Search for the cell housing the specified text and yield its [X, Y] center coordinate. 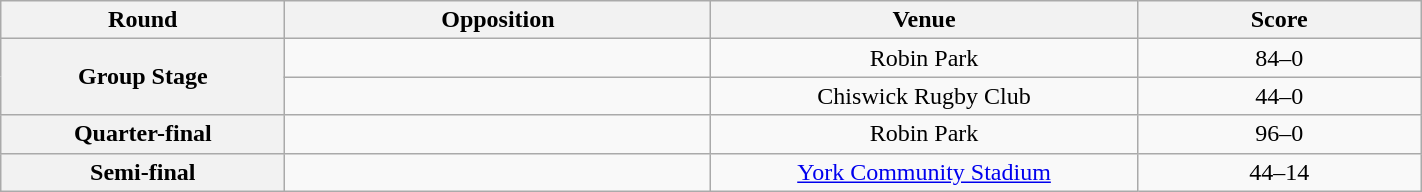
Venue [924, 20]
44–0 [1279, 96]
York Community Stadium [924, 172]
Opposition [498, 20]
44–14 [1279, 172]
96–0 [1279, 134]
Round [143, 20]
Group Stage [143, 77]
Quarter-final [143, 134]
Semi-final [143, 172]
Chiswick Rugby Club [924, 96]
84–0 [1279, 58]
Score [1279, 20]
